Scan for the cell matching the given text and deliver its (x, y) coordinate at center. 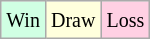
Draw (72, 20)
Loss (126, 20)
Win (24, 20)
